Determine the [X, Y] coordinate at the center of the cell enclosing the given text.  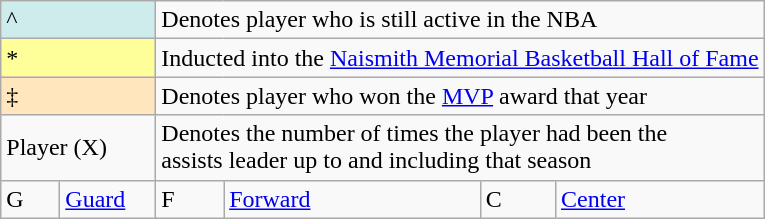
G [30, 199]
‡ [78, 96]
Player (X) [78, 148]
Denotes the number of times the player had been theassists leader up to and including that season [460, 148]
Guard [108, 199]
Center [660, 199]
* [78, 58]
F [190, 199]
C [518, 199]
Denotes player who won the MVP award that year [460, 96]
Inducted into the Naismith Memorial Basketball Hall of Fame [460, 58]
Denotes player who is still active in the NBA [460, 20]
^ [78, 20]
Forward [352, 199]
